Provide the (x, y) coordinate of the cell's center where the given text is located.  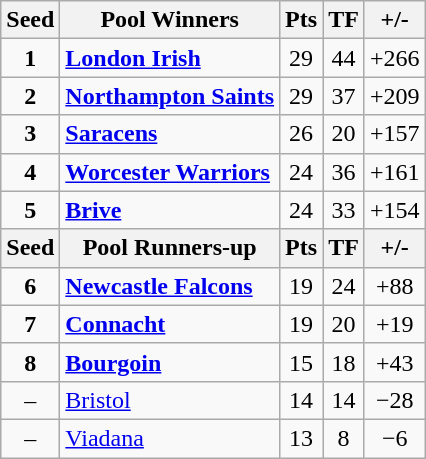
37 (344, 96)
6 (30, 286)
3 (30, 134)
Brive (170, 210)
26 (302, 134)
Pool Runners-up (170, 248)
4 (30, 172)
Saracens (170, 134)
−28 (394, 400)
44 (344, 58)
Connacht (170, 324)
+209 (394, 96)
+88 (394, 286)
+43 (394, 362)
Northampton Saints (170, 96)
7 (30, 324)
+154 (394, 210)
18 (344, 362)
Worcester Warriors (170, 172)
+19 (394, 324)
+266 (394, 58)
+157 (394, 134)
33 (344, 210)
15 (302, 362)
Viadana (170, 438)
Newcastle Falcons (170, 286)
Pool Winners (170, 20)
Bristol (170, 400)
2 (30, 96)
−6 (394, 438)
+161 (394, 172)
Bourgoin (170, 362)
13 (302, 438)
1 (30, 58)
London Irish (170, 58)
5 (30, 210)
36 (344, 172)
